Output the (x, y) coordinate of the center of the cell containing the given text.  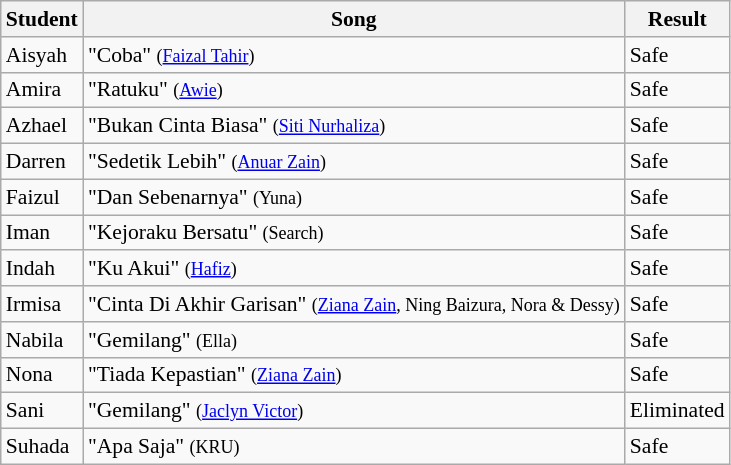
Nona (42, 375)
"Ku Akui" (Hafiz) (354, 269)
"Cinta Di Akhir Garisan" (Ziana Zain, Ning Baizura, Nora & Dessy) (354, 304)
Suhada (42, 447)
"Dan Sebenarnya" (Yuna) (354, 197)
Amira (42, 90)
Song (354, 19)
Student (42, 19)
Result (678, 19)
"Apa Saja" (KRU) (354, 447)
Azhael (42, 126)
Sani (42, 411)
"Kejoraku Bersatu" (Search) (354, 233)
Indah (42, 269)
Eliminated (678, 411)
"Sedetik Lebih" (Anuar Zain) (354, 162)
"Coba" (Faizal Tahir) (354, 55)
Aisyah (42, 55)
Nabila (42, 340)
"Tiada Kepastian" (Ziana Zain) (354, 375)
Darren (42, 162)
Irmisa (42, 304)
"Gemilang" (Jaclyn Victor) (354, 411)
Iman (42, 233)
"Ratuku" (Awie) (354, 90)
Faizul (42, 197)
"Gemilang" (Ella) (354, 340)
"Bukan Cinta Biasa" (Siti Nurhaliza) (354, 126)
